Provide the [X, Y] coordinate of the cell's center where the given text is located.  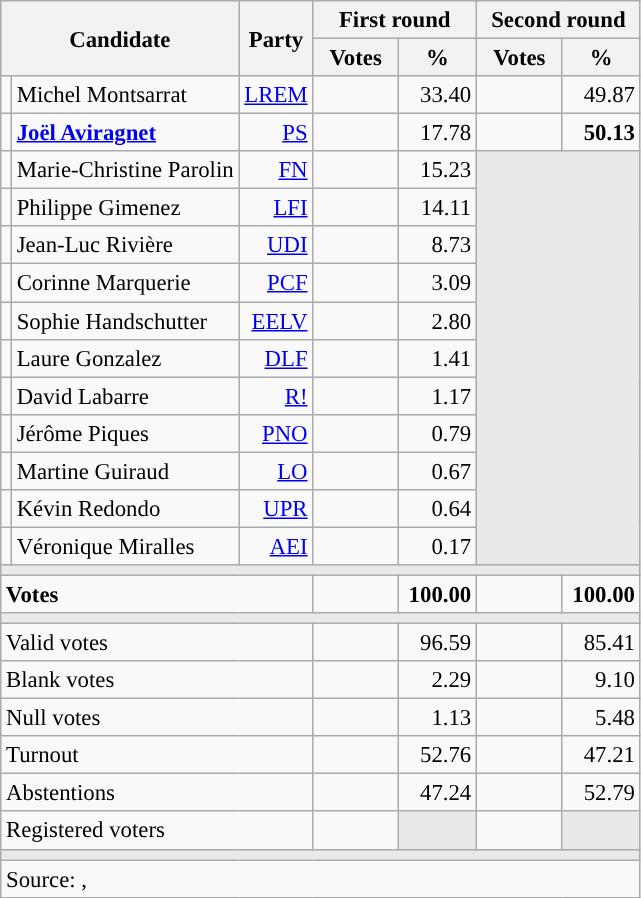
LFI [276, 208]
1.13 [437, 718]
0.79 [437, 433]
Joël Aviragnet [125, 133]
52.79 [601, 793]
0.17 [437, 546]
Blank votes [157, 680]
Candidate [120, 38]
Turnout [157, 755]
49.87 [601, 95]
PS [276, 133]
52.76 [437, 755]
LO [276, 471]
EELV [276, 321]
0.64 [437, 509]
0.67 [437, 471]
Corinne Marquerie [125, 283]
3.09 [437, 283]
2.80 [437, 321]
AEI [276, 546]
Null votes [157, 718]
1.41 [437, 358]
David Labarre [125, 396]
Michel Montsarrat [125, 95]
17.78 [437, 133]
Second round [559, 20]
2.29 [437, 680]
Abstentions [157, 793]
PCF [276, 283]
UPR [276, 509]
96.59 [437, 643]
DLF [276, 358]
Jérôme Piques [125, 433]
Kévin Redondo [125, 509]
FN [276, 170]
Martine Guiraud [125, 471]
Registered voters [157, 831]
Véronique Miralles [125, 546]
9.10 [601, 680]
Laure Gonzalez [125, 358]
PNO [276, 433]
1.17 [437, 396]
Valid votes [157, 643]
Philippe Gimenez [125, 208]
50.13 [601, 133]
Sophie Handschutter [125, 321]
47.24 [437, 793]
Source: , [320, 879]
5.48 [601, 718]
33.40 [437, 95]
Party [276, 38]
R! [276, 396]
First round [395, 20]
8.73 [437, 245]
LREM [276, 95]
UDI [276, 245]
Jean-Luc Rivière [125, 245]
Marie-Christine Parolin [125, 170]
85.41 [601, 643]
14.11 [437, 208]
15.23 [437, 170]
47.21 [601, 755]
